Determine the [X, Y] coordinate at the center of the cell enclosing the given text.  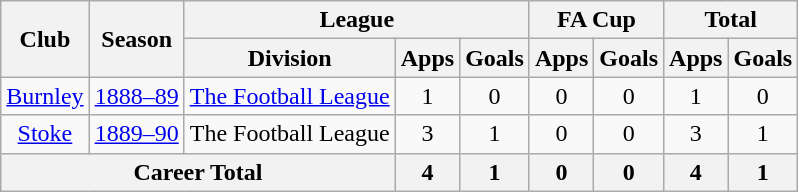
Total [731, 20]
Burnley [45, 96]
1888–89 [136, 96]
FA Cup [596, 20]
Career Total [198, 172]
League [356, 20]
Stoke [45, 134]
Club [45, 39]
Season [136, 39]
Division [290, 58]
1889–90 [136, 134]
